Identify which cell holds the provided text, then report its (x, y) central coordinate. 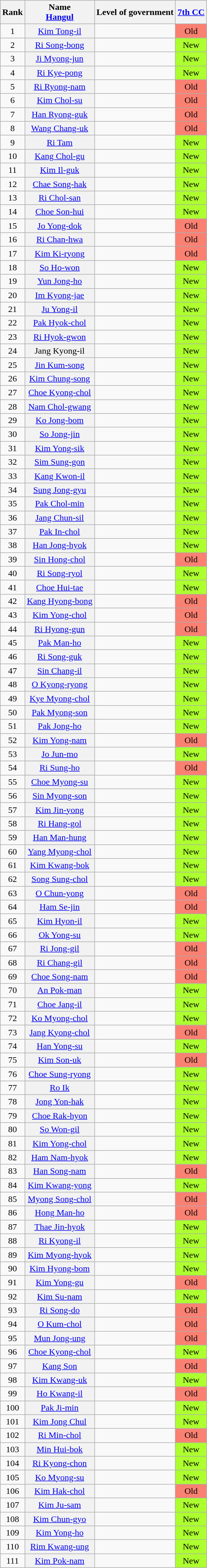
Kim Chun-gyo (60, 1519)
An Pok-man (60, 990)
67 (12, 949)
38 (12, 545)
26 (12, 378)
102 (12, 1435)
43 (12, 615)
14 (12, 212)
75 (12, 1060)
Yun Jong-ho (60, 281)
Han Yong-su (60, 1046)
Sin Hong-chol (60, 559)
Ri Song-do (60, 1310)
Jong Yon-hak (60, 1102)
41 (12, 587)
2 (12, 45)
13 (12, 198)
Hong Man-ho (60, 1213)
65 (12, 921)
34 (12, 490)
Ri Tam (60, 142)
Jang Kyong-il (60, 351)
92 (12, 1297)
Thae Jin-hyok (60, 1227)
Ro Ik (60, 1088)
Pak Chol-min (60, 504)
Han Ryong-guk (60, 114)
11 (12, 170)
33 (12, 476)
Ko Jong-bom (60, 420)
15 (12, 226)
Kang Son (60, 1366)
Wang Chang-uk (60, 128)
Choe Hui-tae (60, 587)
Han Man-hung (60, 837)
60 (12, 852)
Pak Man-ho (60, 643)
Kim Pok-nam (60, 1561)
O Kyong-ryong (60, 685)
Nam Chol-gwang (60, 407)
68 (12, 963)
Im Kyong-jae (60, 295)
44 (12, 629)
Kim Kwang-yong (60, 1185)
Kim Jong Chul (60, 1422)
Kim Chung-song (60, 378)
7 (12, 114)
Pak Jong-ho (60, 726)
27 (12, 392)
Ri Chan-hwa (60, 240)
58 (12, 823)
99 (12, 1394)
32 (12, 462)
19 (12, 281)
Ham Nam-hyok (60, 1157)
So Won-gil (60, 1130)
85 (12, 1199)
Kim Son-uk (60, 1060)
Pak In-chol (60, 532)
Choe Song-nam (60, 977)
12 (12, 184)
53 (12, 754)
Ri Hyong-gun (60, 629)
42 (12, 601)
47 (12, 671)
1 (12, 31)
88 (12, 1241)
Ri Chang-gil (60, 963)
Ri Hang-gol (60, 823)
87 (12, 1227)
Kim Kwang-bok (60, 865)
Ri Min-chol (60, 1435)
Ko Myong-chol (60, 1018)
Rank (12, 12)
Kim Yong-sik (60, 448)
Kim Hak-chol (60, 1491)
29 (12, 420)
Kim Tong-il (60, 31)
So Jong-jin (60, 434)
Ri Song-guk (60, 657)
52 (12, 740)
95 (12, 1338)
Yang Myong-chol (60, 852)
71 (12, 1004)
18 (12, 267)
39 (12, 559)
NameHangul (60, 12)
Pak Hyok-chol (60, 323)
Mun Jong-ung (60, 1338)
Ri Hyok-gwon (60, 337)
66 (12, 935)
49 (12, 699)
Kang Chol-gu (60, 156)
Jo Yong-dok (60, 226)
Kim Su-nam (60, 1297)
Choe Sung-ryong (60, 1074)
Song Sung-chol (60, 879)
59 (12, 837)
90 (12, 1268)
8 (12, 128)
6 (12, 100)
O Chun-yong (60, 893)
45 (12, 643)
80 (12, 1130)
Pak Ji-min (60, 1408)
31 (12, 448)
Ri Chol-san (60, 198)
7th CC (191, 12)
107 (12, 1505)
111 (12, 1561)
Kang Hyong-bong (60, 601)
24 (12, 351)
91 (12, 1282)
79 (12, 1116)
Sin Myong-son (60, 796)
94 (12, 1324)
Ok Yong-su (60, 935)
55 (12, 782)
54 (12, 768)
Jin Kum-song (60, 365)
21 (12, 309)
Ri Kye-pong (60, 73)
72 (12, 1018)
Kim Ju-sam (60, 1505)
105 (12, 1477)
97 (12, 1366)
Pak Myong-son (60, 712)
62 (12, 879)
101 (12, 1422)
Kim Kwang-uk (60, 1380)
Ji Myong-jun (60, 59)
Ri Jong-gil (60, 949)
16 (12, 240)
22 (12, 323)
100 (12, 1408)
46 (12, 657)
Kye Myong-chol (60, 699)
Jo Jun-mo (60, 754)
103 (12, 1449)
70 (12, 990)
Ri Sung-ho (60, 768)
Kim Yong-gu (60, 1282)
Ham Se-jin (60, 907)
86 (12, 1213)
96 (12, 1352)
Chae Song-hak (60, 184)
Kim Myong-hyok (60, 1255)
69 (12, 977)
64 (12, 907)
Choe Myong-su (60, 782)
84 (12, 1185)
17 (12, 254)
Kim Yong-nam (60, 740)
Ri Kyong-il (60, 1241)
Level of government (135, 12)
Ri Ryong-nam (60, 87)
9 (12, 142)
20 (12, 295)
Ho Kwang-il (60, 1394)
109 (12, 1533)
108 (12, 1519)
Ju Yong-il (60, 309)
Ri Song-bong (60, 45)
51 (12, 726)
Rim Kwang-ung (60, 1547)
74 (12, 1046)
Kim Yong-ho (60, 1533)
110 (12, 1547)
Sin Chang-il (60, 671)
93 (12, 1310)
Ko Myong-su (60, 1477)
82 (12, 1157)
Han Song-nam (60, 1171)
Min Hui-bok (60, 1449)
77 (12, 1088)
Kim Ki-ryong (60, 254)
76 (12, 1074)
30 (12, 434)
78 (12, 1102)
56 (12, 796)
O Kum-chol (60, 1324)
50 (12, 712)
63 (12, 893)
Ri Kyong-chon (60, 1463)
73 (12, 1032)
28 (12, 407)
Ri Song-ryol (60, 573)
5 (12, 87)
23 (12, 337)
Kang Kwon-il (60, 476)
Choe Rak-hyon (60, 1116)
3 (12, 59)
Kim Jin-yong (60, 810)
57 (12, 810)
Jang Chun-sil (60, 518)
Kim Hyong-bom (60, 1268)
89 (12, 1255)
48 (12, 685)
Sim Sung-gon (60, 462)
So Ho-won (60, 267)
Choe Son-hui (60, 212)
40 (12, 573)
37 (12, 532)
35 (12, 504)
36 (12, 518)
Kim Chol-su (60, 100)
Sung Jong-gyu (60, 490)
81 (12, 1143)
104 (12, 1463)
98 (12, 1380)
Choe Jang-il (60, 1004)
Jang Kyong-chol (60, 1032)
Kim Il-guk (60, 170)
4 (12, 73)
61 (12, 865)
Han Jong-hyok (60, 545)
106 (12, 1491)
83 (12, 1171)
25 (12, 365)
Kim Hyon-il (60, 921)
Myong Song-chol (60, 1199)
10 (12, 156)
